Determine the [x, y] coordinate at the center of the cell enclosing the given text.  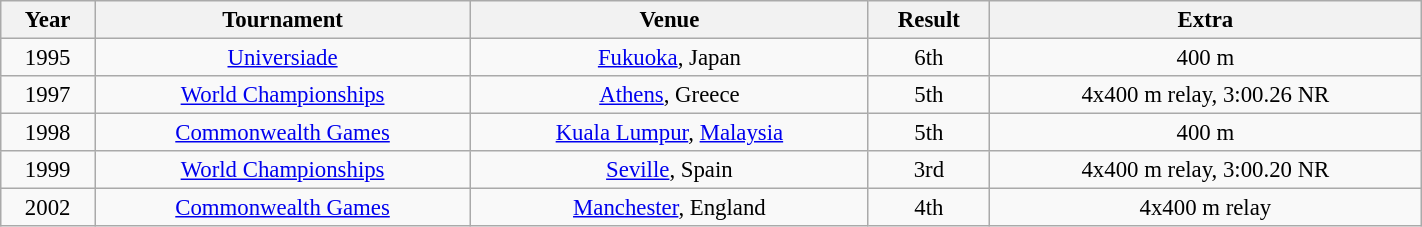
Kuala Lumpur, Malaysia [670, 133]
4x400 m relay, 3:00.26 NR [1206, 95]
1997 [48, 95]
1995 [48, 58]
Universiade [283, 58]
Venue [670, 20]
Result [928, 20]
2002 [48, 208]
Seville, Spain [670, 170]
Year [48, 20]
Fukuoka, Japan [670, 58]
3rd [928, 170]
4x400 m relay, 3:00.20 NR [1206, 170]
Extra [1206, 20]
1999 [48, 170]
Manchester, England [670, 208]
4x400 m relay [1206, 208]
4th [928, 208]
Athens, Greece [670, 95]
Tournament [283, 20]
1998 [48, 133]
6th [928, 58]
